For the text-containing cell, return its midpoint in [x, y] coordinate format. 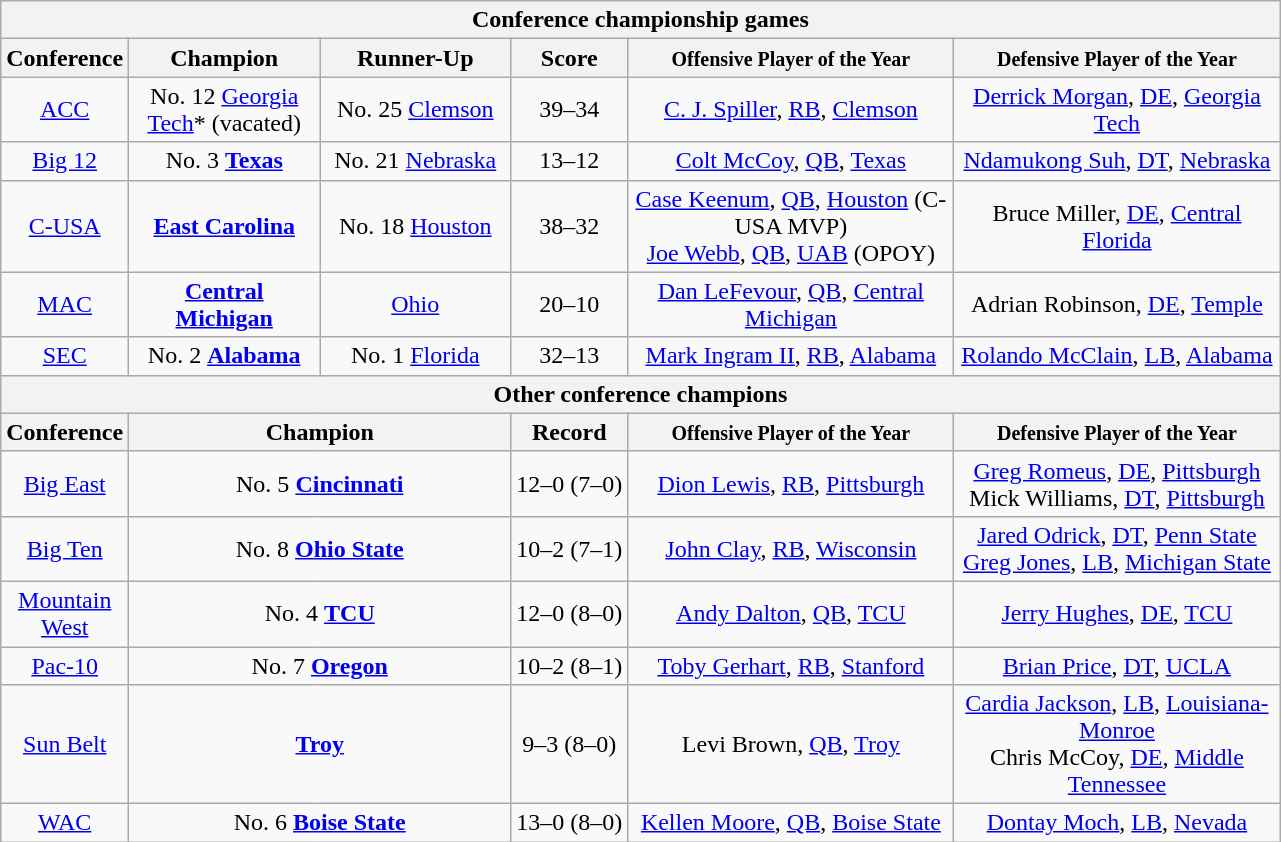
38–32 [570, 226]
No. 25 Clemson [416, 110]
Score [570, 58]
SEC [65, 356]
39–34 [570, 110]
20–10 [570, 304]
Record [570, 432]
No. 12 Georgia Tech* (vacated) [224, 110]
No. 21 Nebraska [416, 161]
Big 12 [65, 161]
Dontay Moch, LB, Nevada [1117, 823]
Andy Dalton, QB, TCU [791, 614]
Colt McCoy, QB, Texas [791, 161]
32–13 [570, 356]
Ndamukong Suh, DT, Nebraska [1117, 161]
No. 4 TCU [320, 614]
Brian Price, DT, UCLA [1117, 665]
Big East [65, 484]
No. 18 Houston [416, 226]
13–12 [570, 161]
Troy [320, 744]
No. 3 Texas [224, 161]
ACC [65, 110]
No. 7 Oregon [320, 665]
Toby Gerhart, RB, Stanford [791, 665]
Mountain West [65, 614]
Rolando McClain, LB, Alabama [1117, 356]
Adrian Robinson, DE, Temple [1117, 304]
Ohio [416, 304]
Kellen Moore, QB, Boise State [791, 823]
Mark Ingram II, RB, Alabama [791, 356]
WAC [65, 823]
12–0 (7–0) [570, 484]
John Clay, RB, Wisconsin [791, 548]
Runner-Up [416, 58]
Cardia Jackson, LB, Louisiana-MonroeChris McCoy, DE, Middle Tennessee [1117, 744]
Case Keenum, QB, Houston (C-USA MVP)Joe Webb, QB, UAB (OPOY) [791, 226]
C-USA [65, 226]
C. J. Spiller, RB, Clemson [791, 110]
Derrick Morgan, DE, Georgia Tech [1117, 110]
Pac-10 [65, 665]
No. 6 Boise State [320, 823]
Sun Belt [65, 744]
Jared Odrick, DT, Penn StateGreg Jones, LB, Michigan State [1117, 548]
10–2 (8–1) [570, 665]
Bruce Miller, DE, Central Florida [1117, 226]
Conference championship games [640, 20]
12–0 (8–0) [570, 614]
Central Michigan [224, 304]
Big Ten [65, 548]
Levi Brown, QB, Troy [791, 744]
East Carolina [224, 226]
MAC [65, 304]
13–0 (8–0) [570, 823]
Other conference champions [640, 394]
No. 5 Cincinnati [320, 484]
No. 2 Alabama [224, 356]
10–2 (7–1) [570, 548]
Jerry Hughes, DE, TCU [1117, 614]
No. 8 Ohio State [320, 548]
9–3 (8–0) [570, 744]
Greg Romeus, DE, PittsburghMick Williams, DT, Pittsburgh [1117, 484]
No. 1 Florida [416, 356]
Dan LeFevour, QB, Central Michigan [791, 304]
Dion Lewis, RB, Pittsburgh [791, 484]
